Determine the [X, Y] coordinate at the center of the cell enclosing the given text.  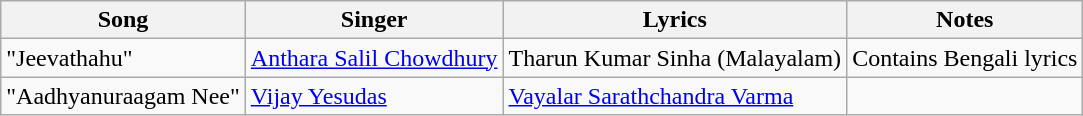
"Jeevathahu" [124, 58]
Tharun Kumar Sinha (Malayalam) [675, 58]
"Aadhyanuraagam Nee" [124, 96]
Notes [965, 20]
Contains Bengali lyrics [965, 58]
Vayalar Sarathchandra Varma [675, 96]
Song [124, 20]
Singer [374, 20]
Lyrics [675, 20]
Anthara Salil Chowdhury [374, 58]
Vijay Yesudas [374, 96]
